Extract the [X, Y] coordinate from the center of the cell holding the provided text.  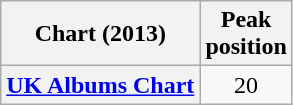
Peakposition [246, 34]
Chart (2013) [100, 34]
20 [246, 85]
UK Albums Chart [100, 85]
